Identify which cell holds the provided text, then report its [x, y] central coordinate. 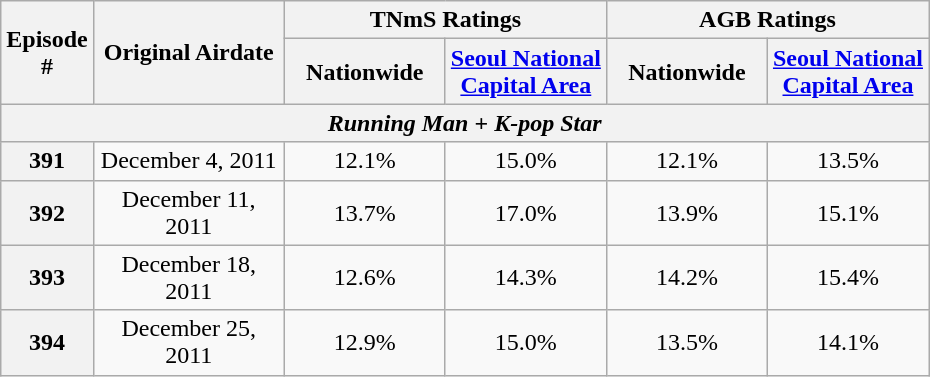
Episode # [47, 52]
TNmS Ratings [445, 20]
394 [47, 342]
13.9% [686, 212]
14.2% [686, 278]
14.3% [526, 278]
391 [47, 161]
December 18, 2011 [188, 278]
December 25, 2011 [188, 342]
392 [47, 212]
14.1% [848, 342]
12.9% [364, 342]
December 11, 2011 [188, 212]
12.6% [364, 278]
17.0% [526, 212]
AGB Ratings [767, 20]
December 4, 2011 [188, 161]
393 [47, 278]
Original Airdate [188, 52]
Running Man + K-pop Star [465, 123]
15.1% [848, 212]
13.7% [364, 212]
15.4% [848, 278]
